Provide the (x, y) coordinate of the cell's center where the given text is located.  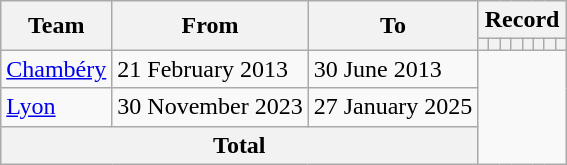
Chambéry (56, 69)
From (210, 26)
Record (522, 20)
21 February 2013 (210, 69)
27 January 2025 (393, 107)
Team (56, 26)
30 November 2023 (210, 107)
30 June 2013 (393, 69)
Total (240, 145)
To (393, 26)
Lyon (56, 107)
